Output the (x, y) coordinate of the center of the cell containing the given text.  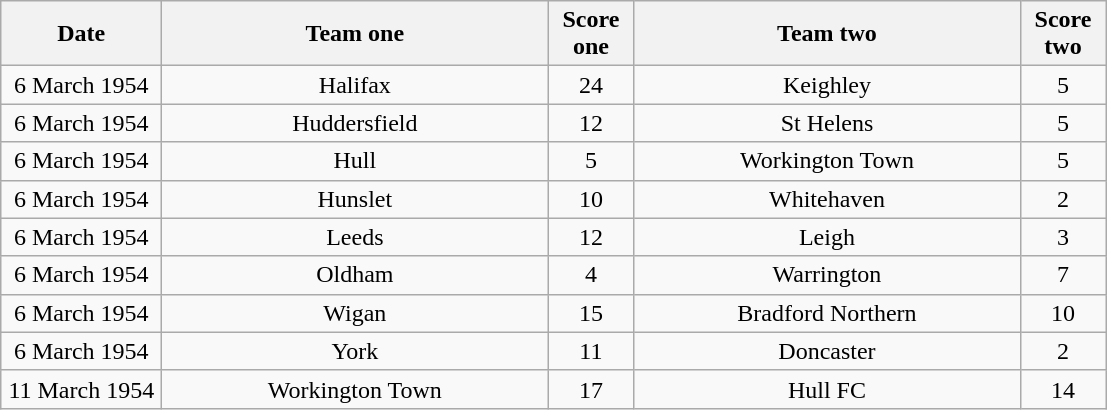
Huddersfield (355, 123)
St Helens (827, 123)
Hull (355, 161)
Team one (355, 34)
Wigan (355, 313)
4 (591, 275)
15 (591, 313)
Score two (1063, 34)
York (355, 351)
7 (1063, 275)
Hunslet (355, 199)
Oldham (355, 275)
Keighley (827, 85)
Score one (591, 34)
Date (82, 34)
Hull FC (827, 389)
Team two (827, 34)
Halifax (355, 85)
Leeds (355, 237)
11 (591, 351)
Whitehaven (827, 199)
Leigh (827, 237)
Doncaster (827, 351)
Warrington (827, 275)
11 March 1954 (82, 389)
14 (1063, 389)
3 (1063, 237)
Bradford Northern (827, 313)
24 (591, 85)
17 (591, 389)
